Detect which cell encompasses the target text, then output its [X, Y] center coordinate. 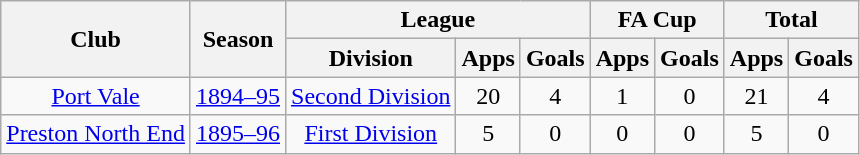
20 [488, 96]
Club [96, 39]
League [438, 20]
FA Cup [657, 20]
Second Division [371, 96]
Preston North End [96, 134]
Port Vale [96, 96]
1895–96 [238, 134]
21 [756, 96]
Division [371, 58]
Season [238, 39]
First Division [371, 134]
Total [791, 20]
1 [622, 96]
1894–95 [238, 96]
